Locate the cell with the specified text and output its [X, Y] center coordinate. 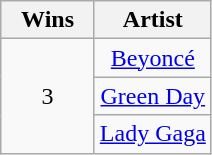
Artist [152, 20]
Lady Gaga [152, 134]
Wins [48, 20]
3 [48, 96]
Beyoncé [152, 58]
Green Day [152, 96]
